Scan for the cell matching the given text and deliver its [x, y] coordinate at center. 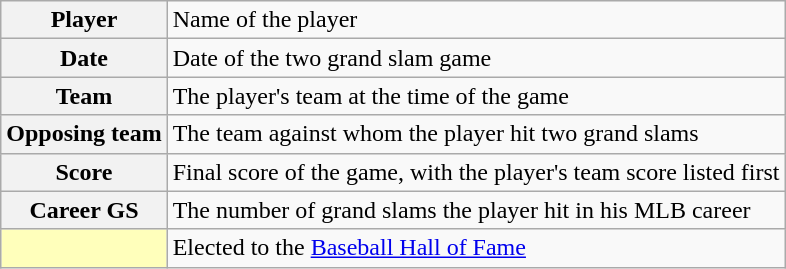
Elected to the Baseball Hall of Fame [476, 248]
The team against whom the player hit two grand slams [476, 134]
Date of the two grand slam game [476, 58]
Date [84, 58]
Player [84, 20]
The number of grand slams the player hit in his MLB career [476, 210]
Opposing team [84, 134]
Career GS [84, 210]
Team [84, 96]
Name of the player [476, 20]
Final score of the game, with the player's team score listed first [476, 172]
The player's team at the time of the game [476, 96]
Score [84, 172]
